Output the (X, Y) coordinate of the center of the cell containing the given text.  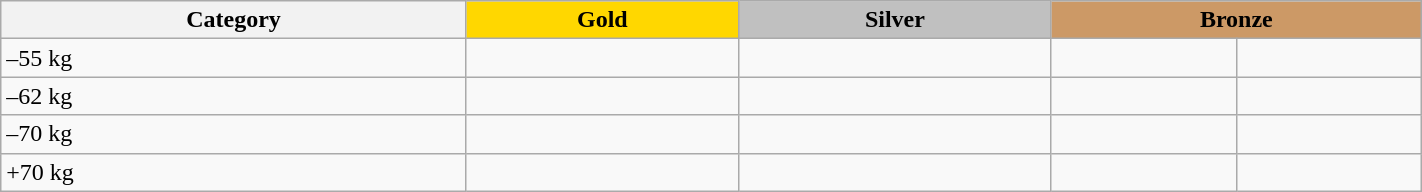
–62 kg (234, 96)
Category (234, 20)
–55 kg (234, 58)
+70 kg (234, 172)
Bronze (1236, 20)
Silver (894, 20)
–70 kg (234, 134)
Gold (602, 20)
